Extract the (x, y) coordinate from the center of the cell holding the provided text.  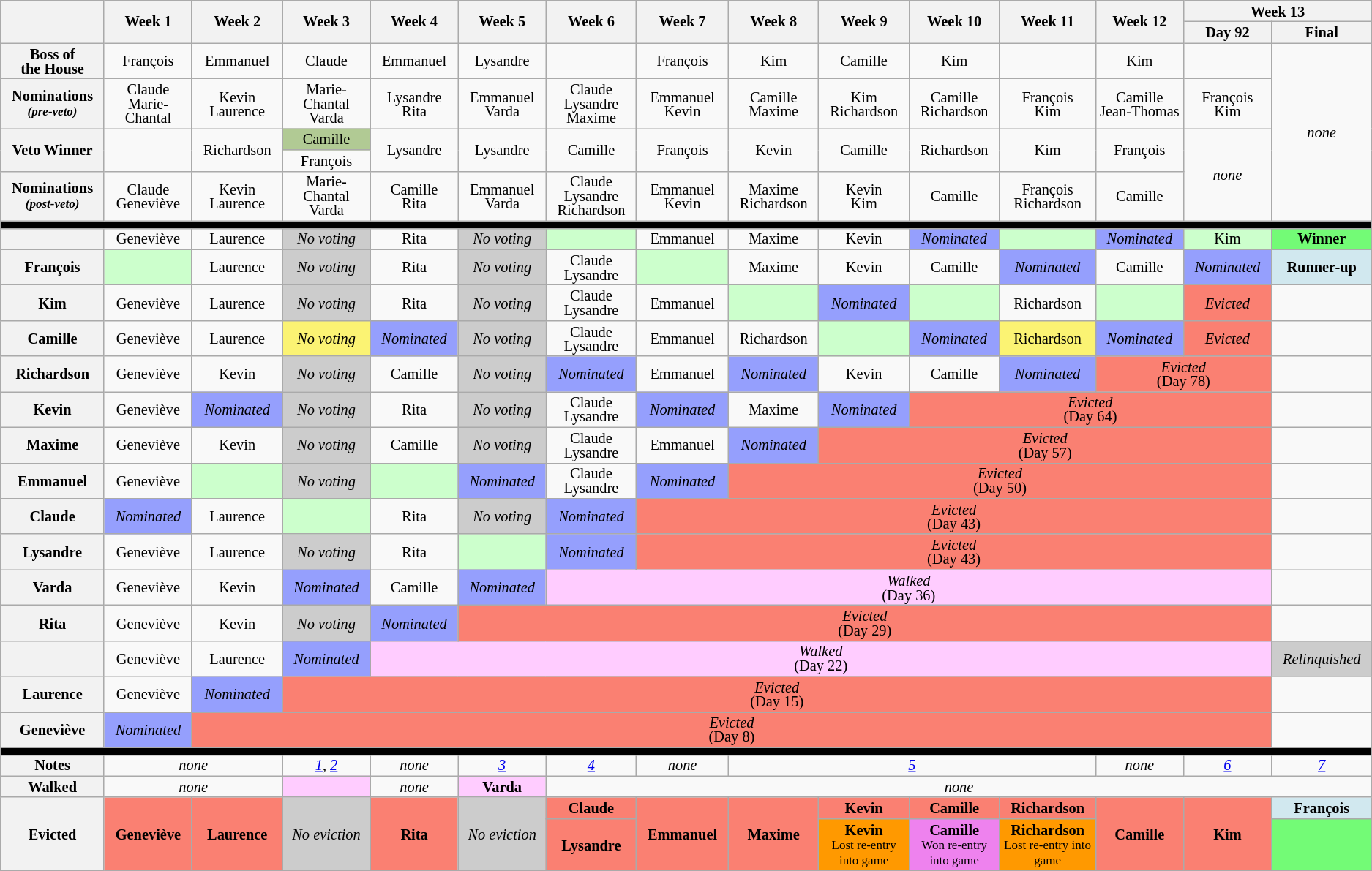
Relinquished (1322, 658)
Walked (53, 787)
ClaudeLysandreRichardson (591, 196)
Evicted(Day 8) (732, 730)
KevinLost re-entry into game (863, 844)
Week 5 (502, 21)
CamilleWon re-entry into game (954, 844)
Evicted(Day 50) (1000, 481)
Veto Winner (53, 149)
Notes (53, 765)
Evicted(Day 57) (1045, 445)
ClaudeGeneviève (148, 196)
Week 2 (237, 21)
Evicted(Day 78) (1183, 374)
Week 9 (863, 21)
Evicted(Day 64) (1090, 410)
ClaudeLysandreMaxime (591, 103)
1, 2 (326, 765)
CamilleRichardson (954, 103)
CamilleJean-Thomas (1139, 103)
3 (502, 765)
Nominations(pre-veto) (53, 103)
Week 11 (1048, 21)
KevinKim (863, 196)
Runner-up (1322, 268)
Final (1322, 32)
KimRichardson (863, 103)
Week 7 (683, 21)
Week 10 (954, 21)
Walked(Day 36) (909, 588)
FrançoisRichardson (1048, 196)
CamilleMaxime (773, 103)
Week 1 (148, 21)
Day 92 (1227, 32)
Week 4 (414, 21)
Week 3 (326, 21)
Week 13 (1278, 10)
ClaudeMarie-Chantal (148, 103)
Nominations(post-veto) (53, 196)
Walked(Day 22) (821, 658)
RichardsonLost re-entry into game (1048, 844)
Boss ofthe House (53, 61)
MaximeRichardson (773, 196)
5 (912, 765)
4 (591, 765)
Evicted(Day 15) (777, 695)
LysandreRita (414, 103)
6 (1227, 765)
CamilleRita (414, 196)
Week 6 (591, 21)
Evicted(Day 29) (865, 623)
Winner (1322, 238)
Week 12 (1139, 21)
7 (1322, 765)
Week 8 (773, 21)
